Determine the [x, y] coordinate at the center of the cell enclosing the given text.  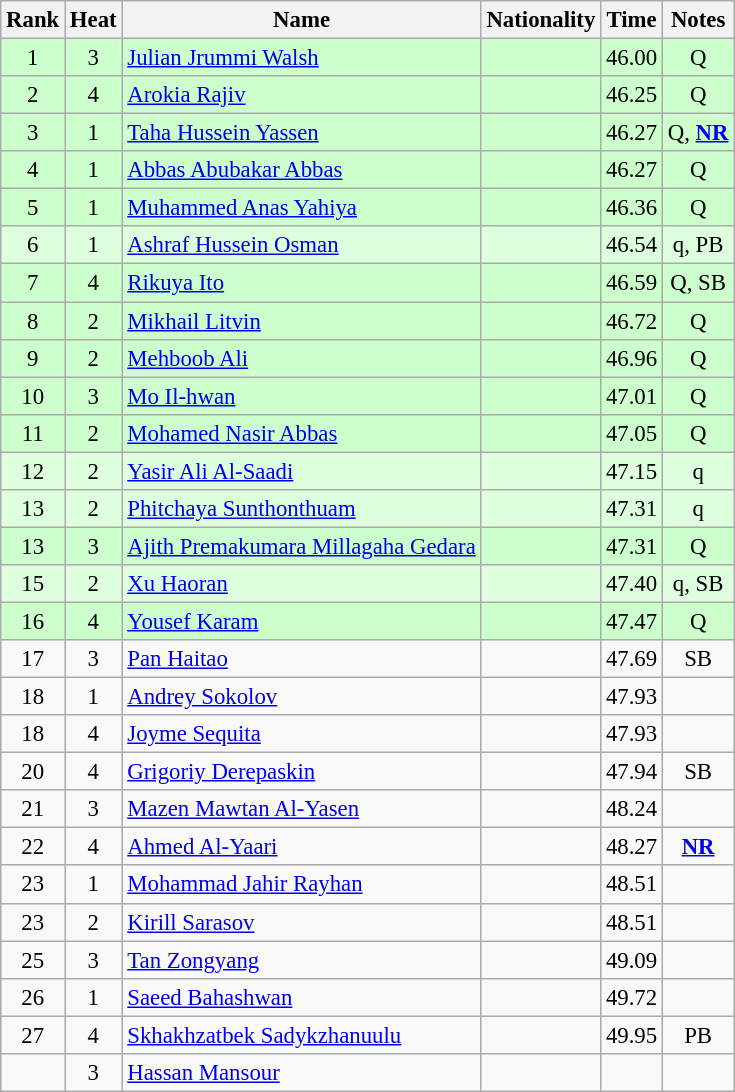
q, SB [698, 584]
Joyme Sequita [302, 734]
q, PB [698, 245]
46.54 [632, 245]
46.25 [632, 95]
Andrey Sokolov [302, 697]
NR [698, 847]
Mehboob Ali [302, 358]
Saeed Bahashwan [302, 997]
10 [33, 396]
Mohamed Nasir Abbas [302, 433]
5 [33, 208]
49.09 [632, 960]
6 [33, 245]
20 [33, 772]
Ahmed Al-Yaari [302, 847]
46.96 [632, 358]
Heat [94, 20]
Abbas Abubakar Abbas [302, 170]
Mo Il-hwan [302, 396]
Kirill Sarasov [302, 922]
Muhammed Anas Yahiya [302, 208]
47.94 [632, 772]
Rikuya Ito [302, 283]
47.47 [632, 621]
Taha Hussein Yassen [302, 133]
17 [33, 659]
Name [302, 20]
47.15 [632, 471]
9 [33, 358]
Phitchaya Sunthonthuam [302, 509]
Grigoriy Derepaskin [302, 772]
27 [33, 1035]
Arokia Rajiv [302, 95]
PB [698, 1035]
Q, NR [698, 133]
Xu Haoran [302, 584]
Q, SB [698, 283]
22 [33, 847]
16 [33, 621]
Hassan Mansour [302, 1073]
Yasir Ali Al-Saadi [302, 471]
Time [632, 20]
46.36 [632, 208]
46.59 [632, 283]
Ajith Premakumara Millagaha Gedara [302, 546]
Tan Zongyang [302, 960]
48.27 [632, 847]
Rank [33, 20]
8 [33, 321]
Mohammad Jahir Rayhan [302, 885]
47.40 [632, 584]
15 [33, 584]
47.05 [632, 433]
Nationality [540, 20]
49.95 [632, 1035]
Ashraf Hussein Osman [302, 245]
7 [33, 283]
21 [33, 809]
11 [33, 433]
48.24 [632, 809]
46.00 [632, 58]
12 [33, 471]
Notes [698, 20]
Pan Haitao [302, 659]
Yousef Karam [302, 621]
Skhakhzatbek Sadykzhanuulu [302, 1035]
Mazen Mawtan Al-Yasen [302, 809]
26 [33, 997]
Mikhail Litvin [302, 321]
Julian Jrummi Walsh [302, 58]
25 [33, 960]
46.72 [632, 321]
47.69 [632, 659]
49.72 [632, 997]
47.01 [632, 396]
